Extract the (X, Y) coordinate from the center of the cell holding the provided text.  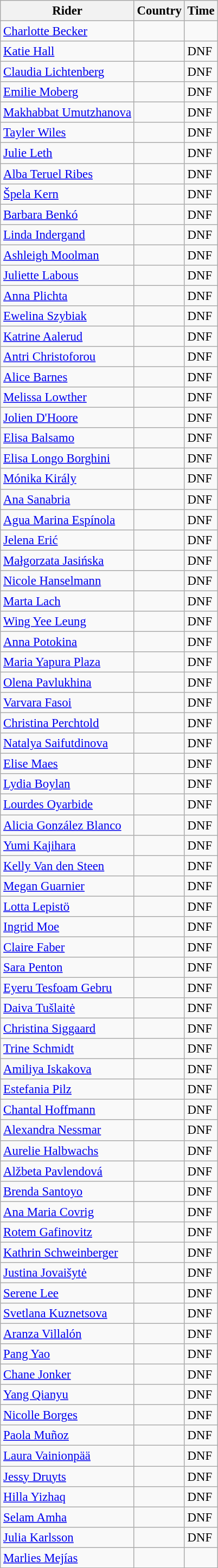
Svetlana Kuznetsova (67, 1314)
Ashleigh Moolman (67, 255)
Elisa Balsamo (67, 438)
Chantal Hoffmann (67, 1110)
Nicolle Borges (67, 1415)
Antri Christoforou (67, 357)
Laura Vainionpää (67, 1456)
Anna Plichta (67, 296)
Claudia Lichtenberg (67, 72)
Alžbeta Pavlendová (67, 1171)
Elise Maes (67, 764)
Aranza Villalón (67, 1334)
Selam Amha (67, 1517)
Małgorzata Jasińska (67, 560)
Ingrid Moe (67, 927)
Yumi Kajihara (67, 845)
Varvara Fasoi (67, 703)
Alexandra Nessmar (67, 1131)
Lotta Lepistö (67, 906)
Megan Guarnier (67, 886)
Katie Hall (67, 51)
Špela Kern (67, 194)
Alicia González Blanco (67, 825)
Linda Indergand (67, 234)
Maria Yapura Plaza (67, 662)
Elisa Longo Borghini (67, 459)
Trine Schmidt (67, 1049)
Paola Muñoz (67, 1435)
Eyeru Tesfoam Gebru (67, 988)
Alba Teruel Ribes (67, 174)
Claire Faber (67, 947)
Marta Lach (67, 601)
Estefania Pilz (67, 1089)
Ana Sanabria (67, 499)
Brenda Santoyo (67, 1191)
Daiva Tušlaitė (67, 1008)
Christina Siggaard (67, 1029)
Jolien D'Hoore (67, 418)
Ana Maria Covrig (67, 1212)
Agua Marina Espínola (67, 520)
Emilie Moberg (67, 92)
Lydia Boylan (67, 785)
Serene Lee (67, 1293)
Rider (67, 11)
Kelly Van den Steen (67, 866)
Natalya Saifutdinova (67, 743)
Tayler Wiles (67, 133)
Rotem Gafinovitz (67, 1232)
Amiliya Iskakova (67, 1069)
Katrine Aalerud (67, 336)
Ewelina Szybiak (67, 316)
Julia Karlsson (67, 1537)
Kathrin Schweinberger (67, 1252)
Mónika Király (67, 479)
Alice Barnes (67, 377)
Charlotte Becker (67, 31)
Juliette Labous (67, 276)
Wing Yee Leung (67, 622)
Barbara Benkó (67, 214)
Country (159, 11)
Time (201, 11)
Lourdes Oyarbide (67, 805)
Anna Potokina (67, 642)
Sara Penton (67, 968)
Pang Yao (67, 1354)
Jelena Erić (67, 540)
Nicole Hanselmann (67, 581)
Makhabbat Umutzhanova (67, 113)
Marlies Mejías (67, 1558)
Justina Jovaišytė (67, 1273)
Hilla Yizhaq (67, 1497)
Christina Perchtold (67, 723)
Jessy Druyts (67, 1476)
Olena Pavlukhina (67, 683)
Yang Qianyu (67, 1395)
Julie Leth (67, 153)
Aurelie Halbwachs (67, 1151)
Chane Jonker (67, 1375)
Melissa Lowther (67, 397)
